Determine the [X, Y] coordinate at the center of the cell enclosing the given text.  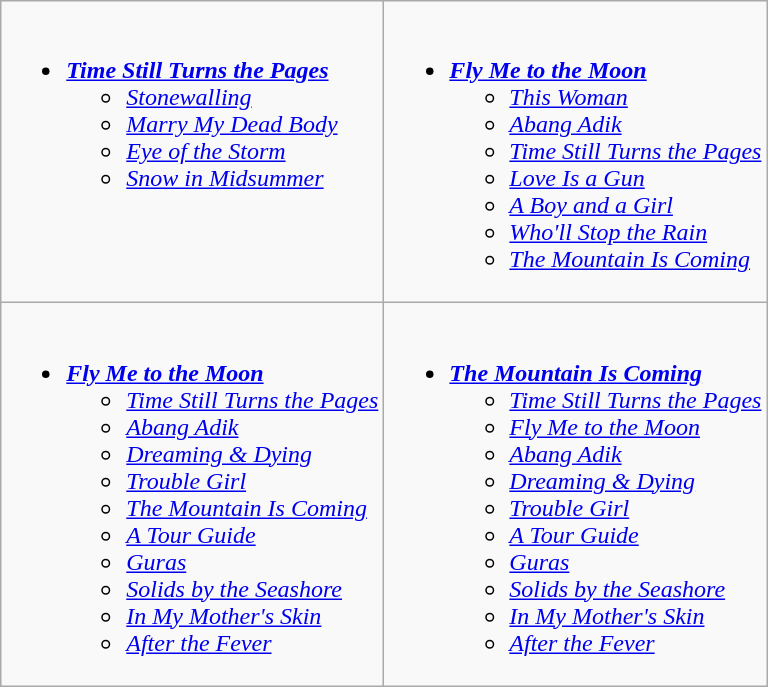
Fly Me to the MoonThis WomanAbang AdikTime Still Turns the PagesLove Is a GunA Boy and a GirlWho'll Stop the RainThe Mountain Is Coming [576, 152]
Time Still Turns the PagesStonewallingMarry My Dead BodyEye of the StormSnow in Midsummer [192, 152]
